Search for the cell housing the specified text and yield its [x, y] center coordinate. 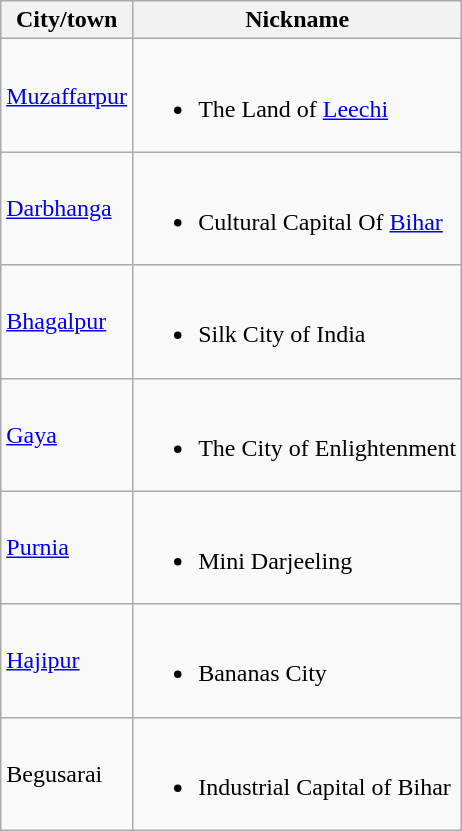
City/town [67, 20]
The City of Enlightenment [298, 434]
Cultural Capital Of Bihar [298, 208]
Muzaffarpur [67, 96]
Purnia [67, 548]
Silk City of India [298, 322]
Bhagalpur [67, 322]
Begusarai [67, 774]
The Land of Leechi [298, 96]
Nickname [298, 20]
Bananas City [298, 660]
Mini Darjeeling [298, 548]
Hajipur [67, 660]
Darbhanga [67, 208]
Industrial Capital of Bihar [298, 774]
Gaya [67, 434]
